For the text-containing cell, return its midpoint in (X, Y) coordinate format. 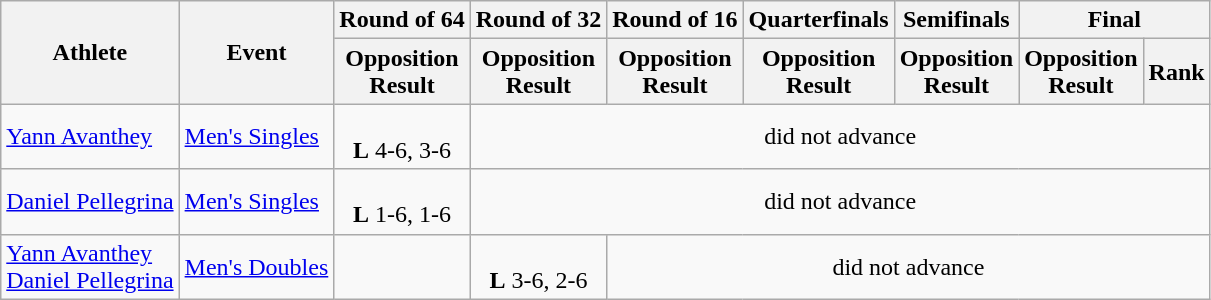
Men's Doubles (256, 266)
L 3-6, 2-6 (538, 266)
Yann Avanthey (90, 136)
Round of 64 (402, 20)
Round of 32 (538, 20)
Final (1115, 20)
Daniel Pellegrina (90, 202)
Quarterfinals (818, 20)
Semifinals (956, 20)
Round of 16 (675, 20)
Athlete (90, 52)
Rank (1176, 72)
L 1-6, 1-6 (402, 202)
Event (256, 52)
L 4-6, 3-6 (402, 136)
Yann AvantheyDaniel Pellegrina (90, 266)
